Identify which cell holds the provided text, then report its (X, Y) central coordinate. 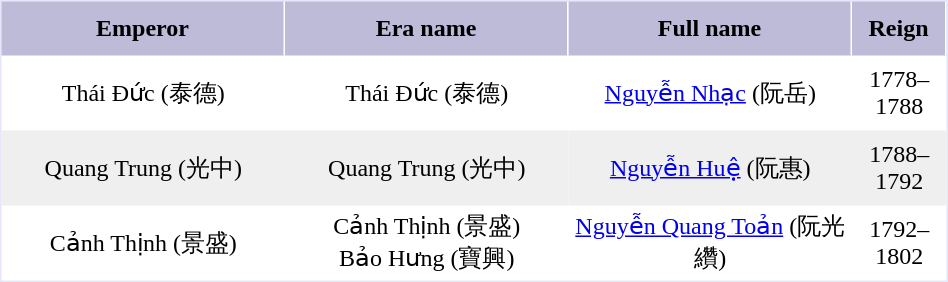
1778–1788 (899, 94)
Nguyễn Huệ (阮惠) (710, 168)
Nguyễn Quang Toản (阮光纘) (710, 244)
Cảnh Thịnh (景盛) (144, 244)
Emperor (144, 29)
Nguyễn Nhạc (阮岳) (710, 94)
Reign (899, 29)
1792–1802 (899, 244)
Cảnh Thịnh (景盛)Bảo Hưng (寶興) (427, 244)
Era name (427, 29)
Full name (710, 29)
1788–1792 (899, 168)
